Return the (x, y) coordinate for the center point of the cell that contains the specified text.  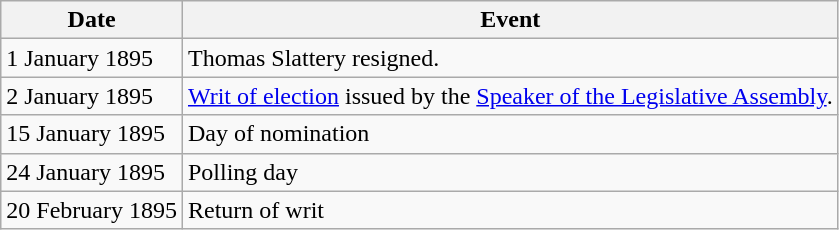
Polling day (510, 172)
Thomas Slattery resigned. (510, 58)
24 January 1895 (92, 172)
15 January 1895 (92, 134)
2 January 1895 (92, 96)
Writ of election issued by the Speaker of the Legislative Assembly. (510, 96)
Date (92, 20)
Event (510, 20)
Day of nomination (510, 134)
Return of writ (510, 210)
20 February 1895 (92, 210)
1 January 1895 (92, 58)
